Scan for the cell matching the given text and deliver its (x, y) coordinate at center. 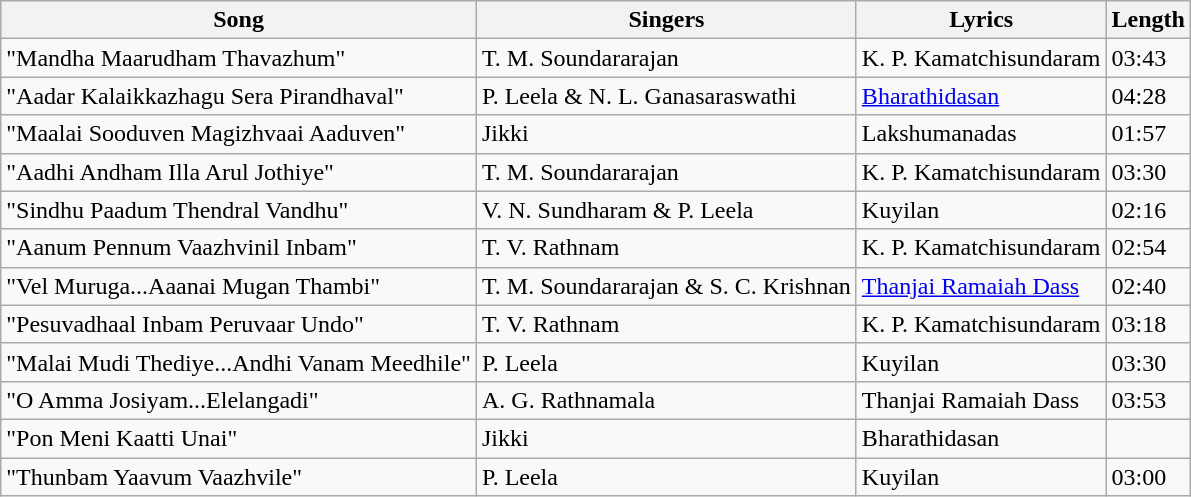
03:53 (1148, 400)
03:00 (1148, 477)
V. N. Sundharam & P. Leela (666, 210)
P. Leela & N. L. Ganasaraswathi (666, 96)
"Aanum Pennum Vaazhvinil Inbam" (239, 248)
"Aadhi Andham Illa Arul Jothiye" (239, 172)
Lyrics (981, 20)
A. G. Rathnamala (666, 400)
02:54 (1148, 248)
Lakshumanadas (981, 134)
"Sindhu Paadum Thendral Vandhu" (239, 210)
"Vel Muruga...Aaanai Mugan Thambi" (239, 286)
02:40 (1148, 286)
"Maalai Sooduven Magizhvaai Aaduven" (239, 134)
"O Amma Josiyam...Elelangadi" (239, 400)
Song (239, 20)
01:57 (1148, 134)
02:16 (1148, 210)
"Aadar Kalaikkazhagu Sera Pirandhaval" (239, 96)
T. M. Soundararajan & S. C. Krishnan (666, 286)
Length (1148, 20)
"Malai Mudi Thediye...Andhi Vanam Meedhile" (239, 362)
"Pesuvadhaal Inbam Peruvaar Undo" (239, 324)
Singers (666, 20)
"Thunbam Yaavum Vaazhvile" (239, 477)
03:18 (1148, 324)
"Mandha Maarudham Thavazhum" (239, 58)
03:43 (1148, 58)
"Pon Meni Kaatti Unai" (239, 438)
04:28 (1148, 96)
